Pinpoint the cell where the given text exists, returning its (X, Y) midpoint coordinate. 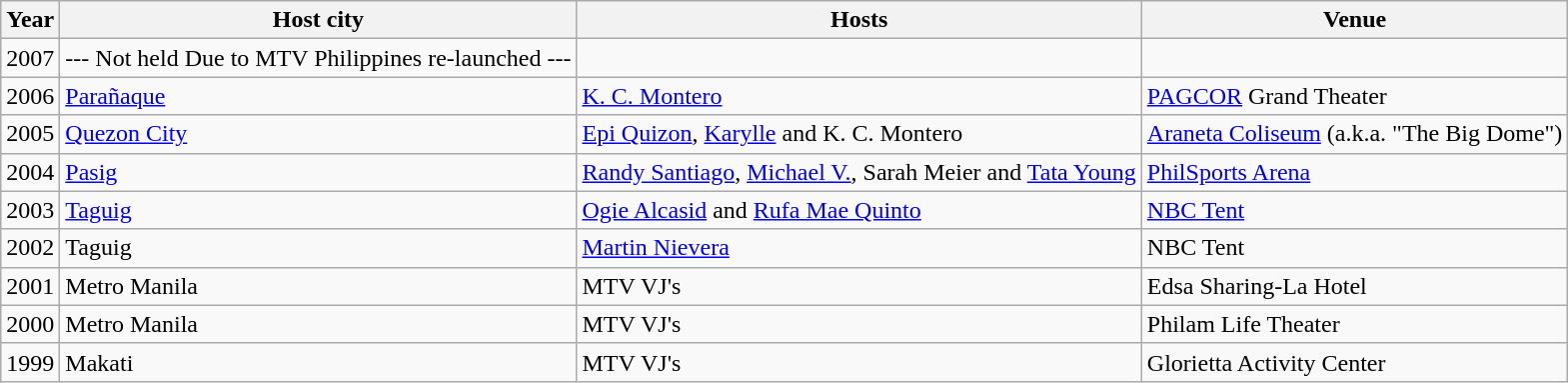
Venue (1355, 20)
2007 (30, 58)
2002 (30, 248)
Ogie Alcasid and Rufa Mae Quinto (859, 210)
PAGCOR Grand Theater (1355, 96)
--- Not held Due to MTV Philippines re-launched --- (318, 58)
2004 (30, 172)
2001 (30, 286)
PhilSports Arena (1355, 172)
2006 (30, 96)
Parañaque (318, 96)
2000 (30, 324)
Host city (318, 20)
Epi Quizon, Karylle and K. C. Montero (859, 134)
Araneta Coliseum (a.k.a. "The Big Dome") (1355, 134)
Hosts (859, 20)
Pasig (318, 172)
2005 (30, 134)
Glorietta Activity Center (1355, 362)
Makati (318, 362)
K. C. Montero (859, 96)
Randy Santiago, Michael V., Sarah Meier and Tata Young (859, 172)
Philam Life Theater (1355, 324)
Year (30, 20)
Quezon City (318, 134)
2003 (30, 210)
1999 (30, 362)
Edsa Sharing-La Hotel (1355, 286)
Martin Nievera (859, 248)
